Extract the [X, Y] coordinate from the center of the cell holding the provided text.  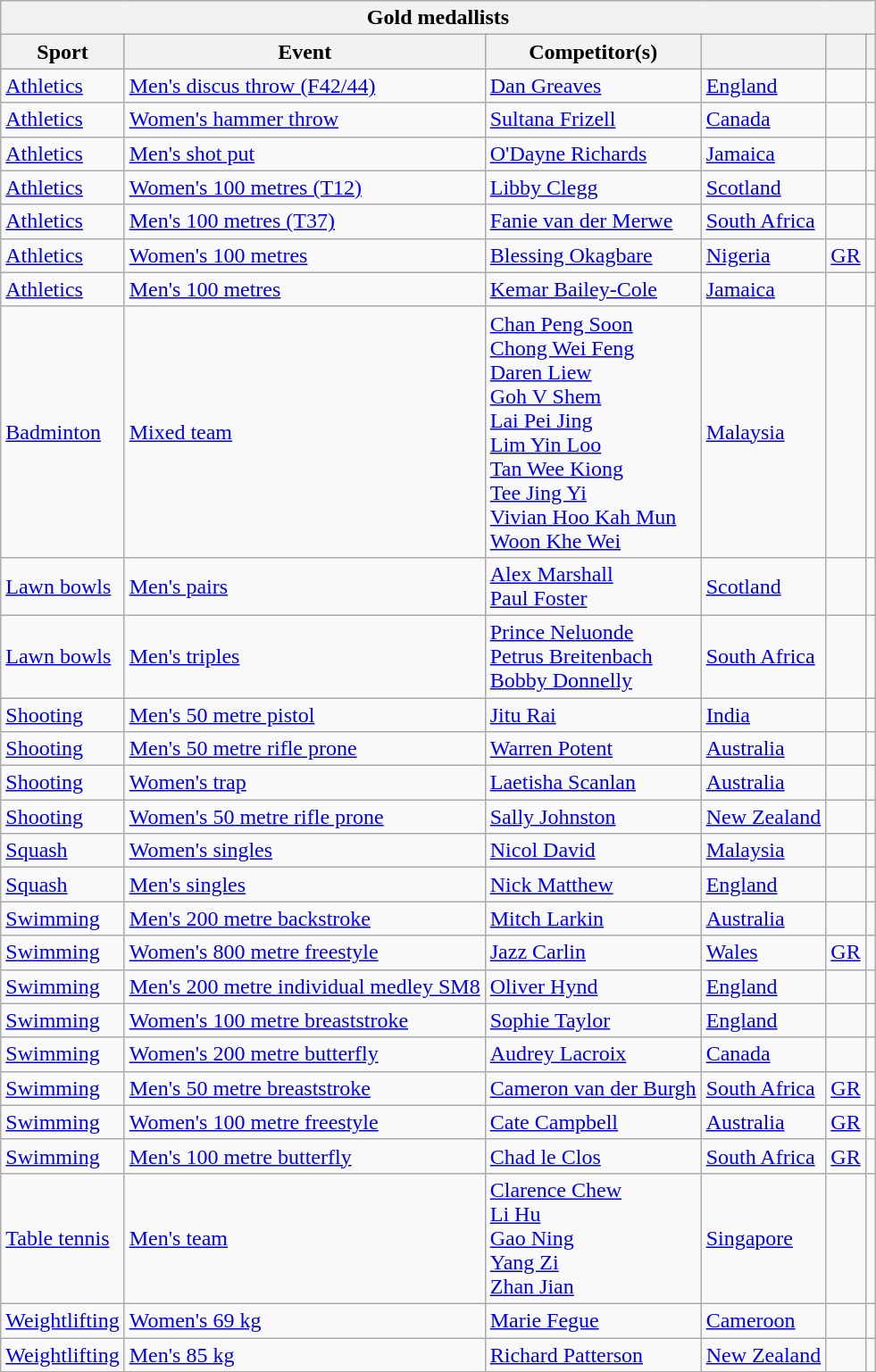
Women's singles [305, 851]
Women's 200 metre butterfly [305, 1054]
Jazz Carlin [593, 952]
Women's 800 metre freestyle [305, 952]
O'Dayne Richards [593, 154]
Nigeria [763, 255]
Competitor(s) [593, 52]
Men's 100 metres (T37) [305, 221]
Marie Fegue [593, 1320]
Table tennis [63, 1238]
Men's 85 kg [305, 1354]
Badminton [63, 432]
Nicol David [593, 851]
Men's 50 metre pistol [305, 715]
Sport [63, 52]
Women's 50 metre rifle prone [305, 817]
Libby Clegg [593, 187]
Laetisha Scanlan [593, 783]
Men's 200 metre individual medley SM8 [305, 986]
Men's pairs [305, 586]
Mixed team [305, 432]
Oliver Hynd [593, 986]
Cameron van der Burgh [593, 1088]
Chan Peng SoonChong Wei FengDaren LiewGoh V ShemLai Pei JingLim Yin LooTan Wee KiongTee Jing YiVivian Hoo Kah MunWoon Khe Wei [593, 432]
Mitch Larkin [593, 919]
Men's shot put [305, 154]
Singapore [763, 1238]
Sultana Frizell [593, 120]
Women's 100 metre breaststroke [305, 1020]
Men's discus throw (F42/44) [305, 86]
Women's trap [305, 783]
Women's 100 metres [305, 255]
Men's triples [305, 656]
Nick Matthew [593, 885]
Men's 100 metre butterfly [305, 1156]
Event [305, 52]
Wales [763, 952]
Richard Patterson [593, 1354]
Audrey Lacroix [593, 1054]
Women's hammer throw [305, 120]
Cate Campbell [593, 1122]
Jitu Rai [593, 715]
Chad le Clos [593, 1156]
Women's 69 kg [305, 1320]
Alex MarshallPaul Foster [593, 586]
Men's 50 metre breaststroke [305, 1088]
Women's 100 metres (T12) [305, 187]
Prince NeluondePetrus BreitenbachBobby Donnelly [593, 656]
Men's 200 metre backstroke [305, 919]
Men's 100 metres [305, 289]
Sophie Taylor [593, 1020]
Kemar Bailey-Cole [593, 289]
Clarence ChewLi HuGao NingYang ZiZhan Jian [593, 1238]
Men's 50 metre rifle prone [305, 749]
India [763, 715]
Gold medallists [438, 18]
Warren Potent [593, 749]
Men's team [305, 1238]
Dan Greaves [593, 86]
Cameroon [763, 1320]
Fanie van der Merwe [593, 221]
Blessing Okagbare [593, 255]
Sally Johnston [593, 817]
Men's singles [305, 885]
Women's 100 metre freestyle [305, 1122]
